Pinpoint the cell where the given text exists, returning its [X, Y] midpoint coordinate. 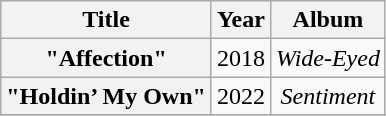
Title [106, 20]
Album [328, 20]
Year [240, 20]
Wide-Eyed [328, 58]
"Holdin’ My Own" [106, 96]
Sentiment [328, 96]
2022 [240, 96]
2018 [240, 58]
"Affection" [106, 58]
